For the text-containing cell, return its midpoint in [X, Y] coordinate format. 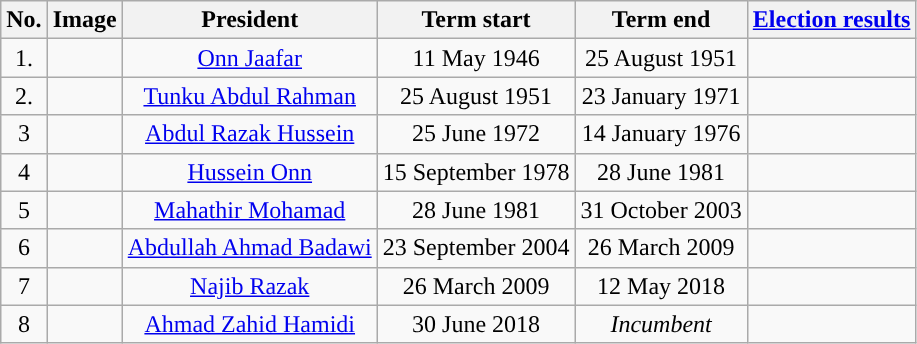
23 September 2004 [476, 248]
8 [24, 324]
Term start [476, 20]
15 September 1978 [476, 172]
5 [24, 210]
Abdullah Ahmad Badawi [250, 248]
11 May 1946 [476, 58]
Onn Jaafar [250, 58]
25 June 1972 [476, 134]
Image [84, 20]
Tunku Abdul Rahman [250, 96]
7 [24, 286]
Election results [832, 20]
31 October 2003 [661, 210]
Ahmad Zahid Hamidi [250, 324]
4 [24, 172]
14 January 1976 [661, 134]
2. [24, 96]
12 May 2018 [661, 286]
No. [24, 20]
Incumbent [661, 324]
3 [24, 134]
1. [24, 58]
Mahathir Mohamad [250, 210]
Abdul Razak Hussein [250, 134]
Hussein Onn [250, 172]
30 June 2018 [476, 324]
Term end [661, 20]
23 January 1971 [661, 96]
6 [24, 248]
President [250, 20]
Najib Razak [250, 286]
